Return the [x, y] coordinate for the center point of the cell that contains the specified text.  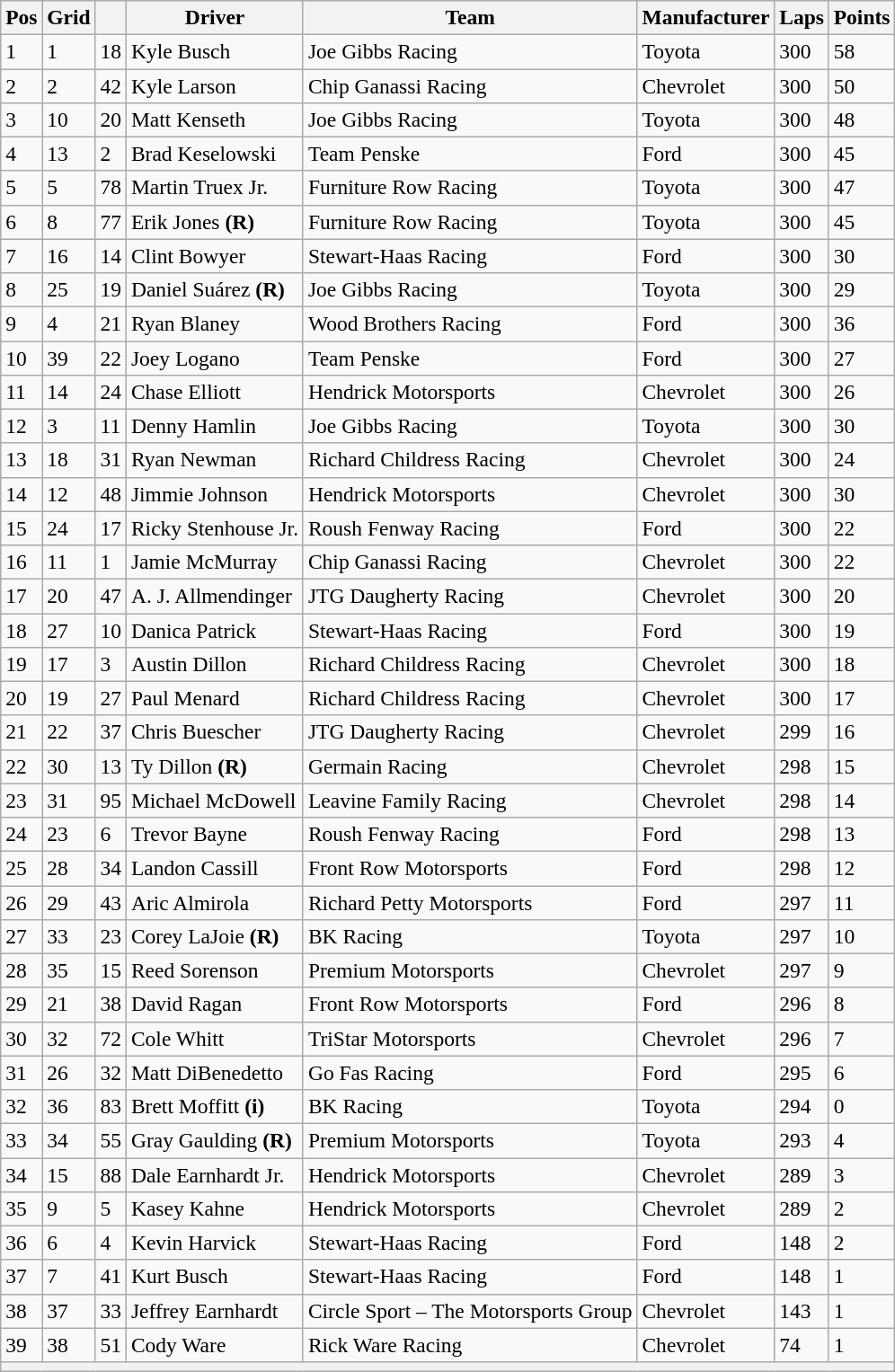
295 [802, 1073]
Jimmie Johnson [214, 494]
Dale Earnhardt Jr. [214, 1174]
Austin Dillon [214, 664]
Cody Ware [214, 1345]
294 [802, 1106]
Rick Ware Racing [470, 1345]
Chris Buescher [214, 732]
TriStar Motorsports [470, 1039]
Paul Menard [214, 698]
72 [111, 1039]
Daniel Suárez (R) [214, 289]
Aric Almirola [214, 902]
78 [111, 188]
Kasey Kahne [214, 1208]
Wood Brothers Racing [470, 323]
143 [802, 1311]
Kevin Harvick [214, 1243]
Ricky Stenhouse Jr. [214, 528]
55 [111, 1140]
Driver [214, 17]
Manufacturer [706, 17]
83 [111, 1106]
Brad Keselowski [214, 154]
58 [862, 51]
Reed Sorenson [214, 970]
Points [862, 17]
50 [862, 85]
Cole Whitt [214, 1039]
A. J. Allmendinger [214, 596]
Corey LaJoie (R) [214, 936]
77 [111, 222]
Team [470, 17]
293 [802, 1140]
Erik Jones (R) [214, 222]
Danica Patrick [214, 630]
Chase Elliott [214, 392]
42 [111, 85]
Kyle Larson [214, 85]
74 [802, 1345]
Martin Truex Jr. [214, 188]
Richard Petty Motorsports [470, 902]
41 [111, 1277]
Jamie McMurray [214, 562]
51 [111, 1345]
Leavine Family Racing [470, 801]
Ryan Blaney [214, 323]
Kyle Busch [214, 51]
Denny Hamlin [214, 426]
Gray Gaulding (R) [214, 1140]
299 [802, 732]
Matt DiBenedetto [214, 1073]
Trevor Bayne [214, 834]
95 [111, 801]
Circle Sport – The Motorsports Group [470, 1311]
Ryan Newman [214, 460]
Laps [802, 17]
Joey Logano [214, 358]
Michael McDowell [214, 801]
Grid [68, 17]
Landon Cassill [214, 868]
Go Fas Racing [470, 1073]
Kurt Busch [214, 1277]
0 [862, 1106]
Brett Moffitt (i) [214, 1106]
Pos [22, 17]
Clint Bowyer [214, 256]
David Ragan [214, 1005]
Matt Kenseth [214, 119]
Ty Dillon (R) [214, 766]
43 [111, 902]
Jeffrey Earnhardt [214, 1311]
Germain Racing [470, 766]
88 [111, 1174]
